Scan for the cell matching the given text and deliver its [x, y] coordinate at center. 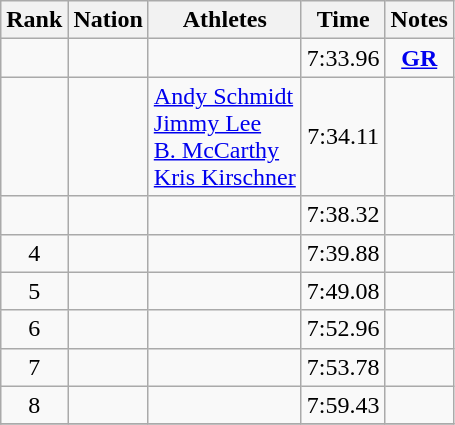
7:38.32 [343, 215]
7:49.08 [343, 291]
Andy SchmidtJimmy LeeB. McCarthyKris Kirschner [224, 136]
7:59.43 [343, 405]
GR [419, 58]
6 [34, 329]
Nation [108, 20]
Rank [34, 20]
5 [34, 291]
Time [343, 20]
7:53.78 [343, 367]
7 [34, 367]
4 [34, 253]
8 [34, 405]
7:33.96 [343, 58]
Notes [419, 20]
Athletes [224, 20]
7:34.11 [343, 136]
7:52.96 [343, 329]
7:39.88 [343, 253]
